Return the [x, y] coordinate for the center point of the cell that contains the specified text.  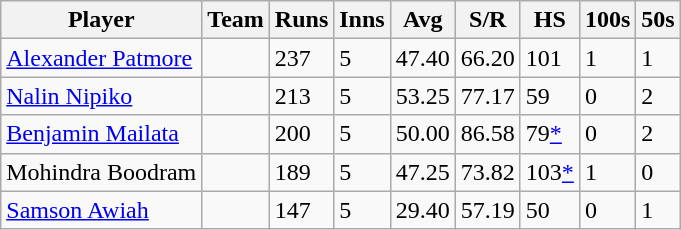
50.00 [422, 134]
29.40 [422, 210]
HS [550, 20]
47.25 [422, 172]
Inns [362, 20]
47.40 [422, 58]
57.19 [488, 210]
147 [301, 210]
50 [550, 210]
Mohindra Boodram [102, 172]
103* [550, 172]
200 [301, 134]
101 [550, 58]
Alexander Patmore [102, 58]
Team [236, 20]
100s [607, 20]
86.58 [488, 134]
S/R [488, 20]
79* [550, 134]
73.82 [488, 172]
Nalin Nipiko [102, 96]
213 [301, 96]
189 [301, 172]
Avg [422, 20]
Runs [301, 20]
Samson Awiah [102, 210]
237 [301, 58]
Benjamin Mailata [102, 134]
59 [550, 96]
77.17 [488, 96]
Player [102, 20]
66.20 [488, 58]
50s [658, 20]
53.25 [422, 96]
